Return the [X, Y] coordinate for the center point of the cell that contains the specified text.  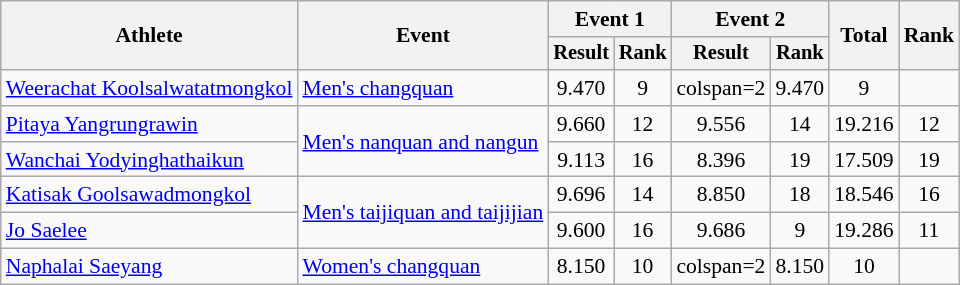
18.546 [864, 195]
8.850 [720, 195]
19.286 [864, 231]
11 [930, 231]
Total [864, 36]
Event [422, 36]
Women's changquan [422, 267]
Katisak Goolsawadmongkol [150, 195]
18 [800, 195]
9.686 [720, 231]
Pitaya Yangrungrawin [150, 124]
19.216 [864, 124]
Event 1 [610, 19]
9.113 [581, 160]
Athlete [150, 36]
9.556 [720, 124]
9.600 [581, 231]
Weerachat Koolsalwatatmongkol [150, 88]
Event 2 [750, 19]
8.396 [720, 160]
Jo Saelee [150, 231]
9.660 [581, 124]
Men's changquan [422, 88]
Wanchai Yodyinghathaikun [150, 160]
9.696 [581, 195]
Men's nanquan and nangun [422, 142]
Men's taijiquan and taijijian [422, 212]
Naphalai Saeyang [150, 267]
17.509 [864, 160]
